Output the (x, y) coordinate of the center of the cell containing the given text.  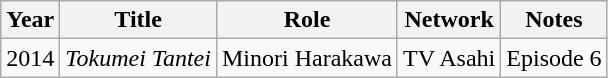
Network (448, 20)
2014 (30, 58)
Year (30, 20)
Episode 6 (554, 58)
Title (138, 20)
Tokumei Tantei (138, 58)
Minori Harakawa (306, 58)
TV Asahi (448, 58)
Role (306, 20)
Notes (554, 20)
